Pinpoint the cell where the given text exists, returning its [x, y] midpoint coordinate. 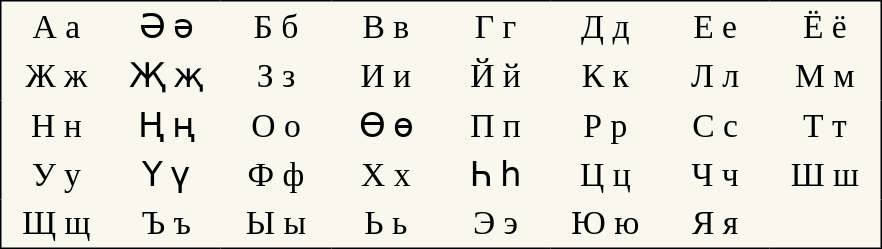
Ш ш [826, 175]
Ё ё [826, 26]
Җ җ [166, 76]
Й й [496, 76]
Х х [386, 175]
Ж ж [56, 76]
З з [276, 76]
Ь ь [386, 224]
Ф ф [276, 175]
О о [276, 125]
Н н [56, 125]
К к [605, 76]
Я я [715, 224]
Һ һ [496, 175]
Л л [715, 76]
С с [715, 125]
Ц ц [605, 175]
Д д [605, 26]
И и [386, 76]
Б б [276, 26]
Щ щ [56, 224]
Т т [826, 125]
Э э [496, 224]
Ъ ъ [166, 224]
Ю ю [605, 224]
М м [826, 76]
Ң ң [166, 125]
Ө ө [386, 125]
В в [386, 26]
Ч ч [715, 175]
Е е [715, 26]
Ә ә [166, 26]
Г г [496, 26]
А а [56, 26]
У у [56, 175]
Р р [605, 125]
Ү ү [166, 175]
П п [496, 125]
Ы ы [276, 224]
